Identify which cell holds the provided text, then report its (X, Y) central coordinate. 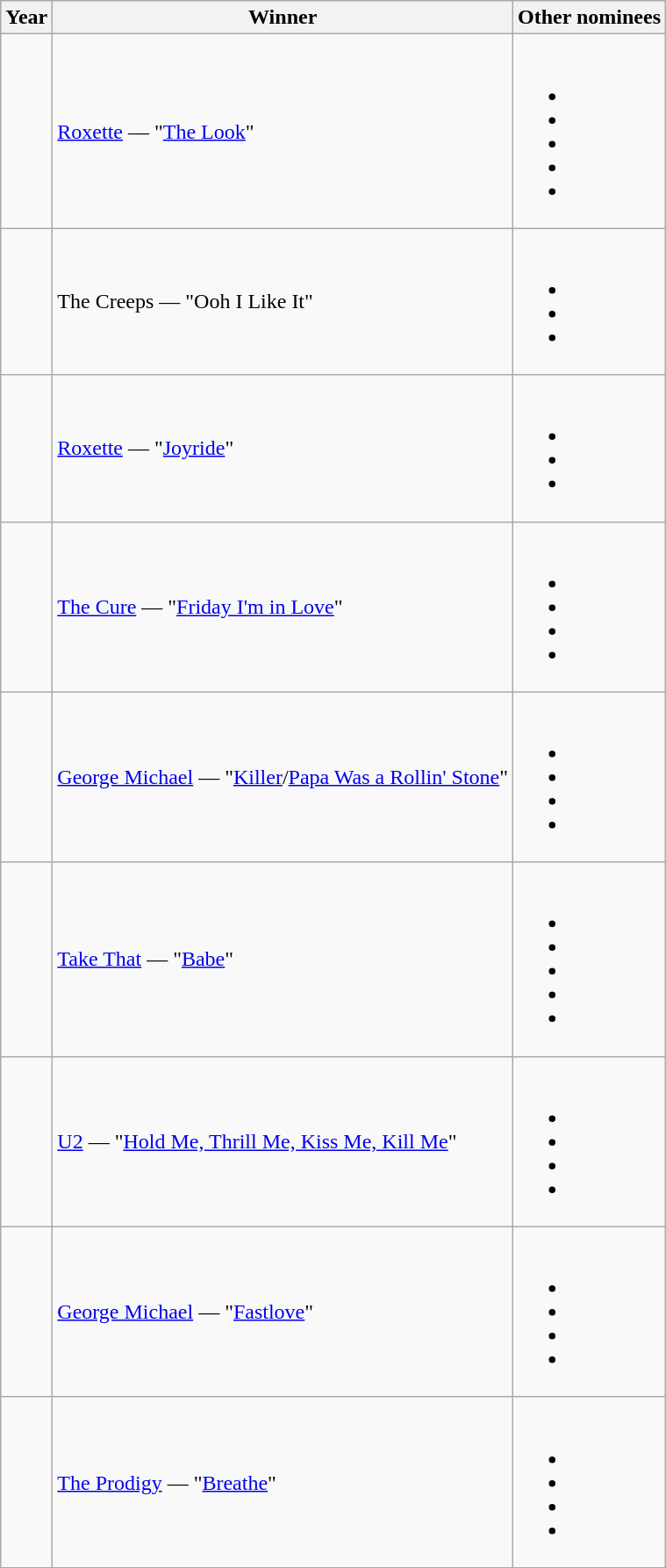
Take That — "Babe" (283, 959)
The Creeps — "Ooh I Like It" (283, 302)
U2 — "Hold Me, Thrill Me, Kiss Me, Kill Me" (283, 1141)
George Michael — "Fastlove" (283, 1312)
Other nominees (590, 18)
Year (26, 18)
George Michael — "Killer/Papa Was a Rollin' Stone" (283, 777)
Roxette — "Joyride" (283, 448)
The Prodigy — "Breathe" (283, 1482)
The Cure — "Friday I'm in Love" (283, 607)
Winner (283, 18)
Roxette — "The Look" (283, 132)
